Detect which cell encompasses the target text, then output its [x, y] center coordinate. 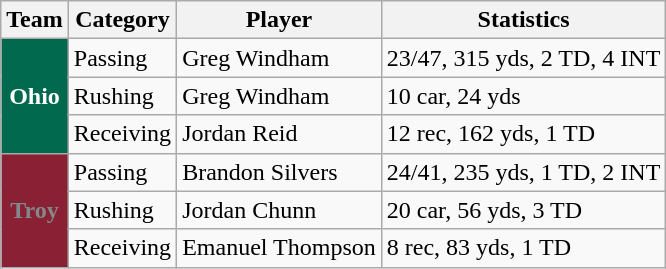
Troy [35, 210]
Jordan Chunn [280, 210]
Player [280, 20]
Jordan Reid [280, 134]
Ohio [35, 96]
Category [122, 20]
24/41, 235 yds, 1 TD, 2 INT [524, 172]
Emanuel Thompson [280, 248]
Statistics [524, 20]
Brandon Silvers [280, 172]
12 rec, 162 yds, 1 TD [524, 134]
Team [35, 20]
20 car, 56 yds, 3 TD [524, 210]
10 car, 24 yds [524, 96]
8 rec, 83 yds, 1 TD [524, 248]
23/47, 315 yds, 2 TD, 4 INT [524, 58]
